Determine the (x, y) coordinate at the center of the cell enclosing the given text.  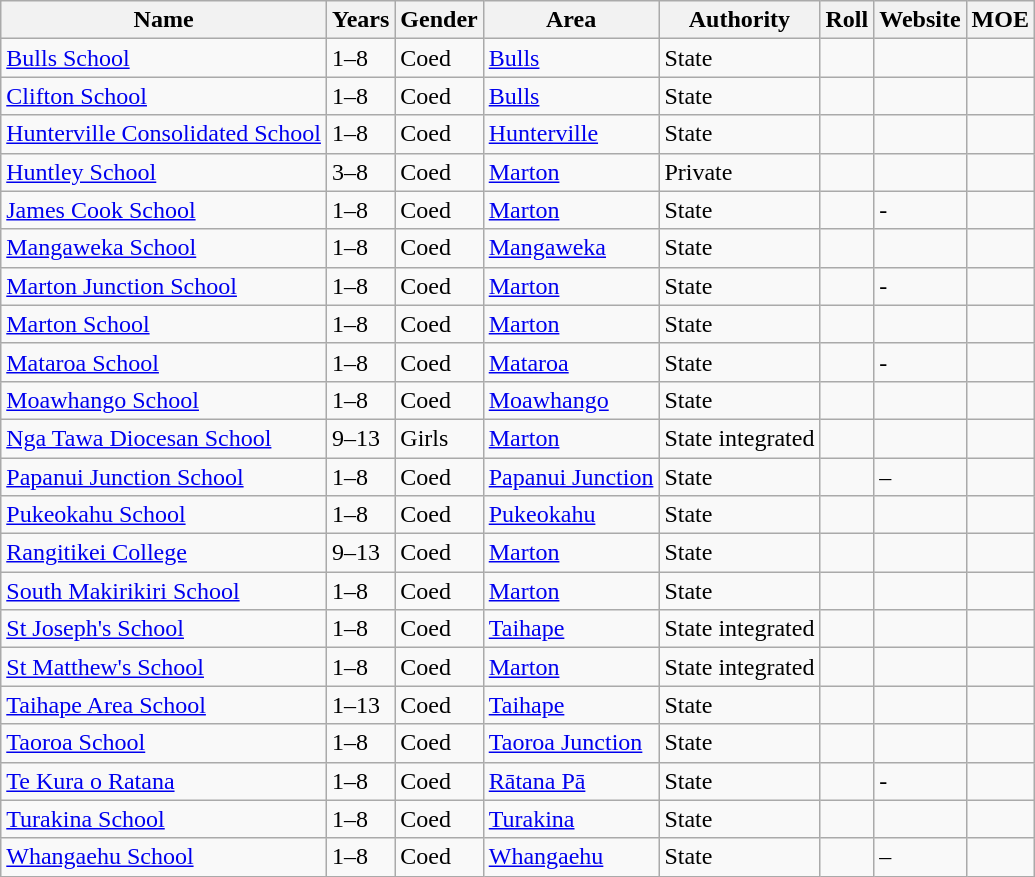
Whangaehu (571, 857)
Clifton School (164, 96)
Papanui Junction School (164, 477)
Marton School (164, 324)
Gender (439, 20)
St Matthew's School (164, 667)
Turakina School (164, 819)
Years (360, 20)
Private (740, 172)
Papanui Junction (571, 477)
Huntley School (164, 172)
Rangitikei College (164, 553)
St Joseph's School (164, 629)
Name (164, 20)
Girls (439, 438)
Hunterville Consolidated School (164, 134)
Mangaweka (571, 248)
MOE (1000, 20)
Bulls School (164, 58)
Te Kura o Ratana (164, 781)
James Cook School (164, 210)
Mangaweka School (164, 248)
Taoroa Junction (571, 743)
1–13 (360, 705)
Taihape Area School (164, 705)
South Makirikiri School (164, 591)
Website (920, 20)
3–8 (360, 172)
Mataroa School (164, 362)
Taoroa School (164, 743)
Pukeokahu (571, 515)
Turakina (571, 819)
Moawhango School (164, 400)
Whangaehu School (164, 857)
Area (571, 20)
Moawhango (571, 400)
Mataroa (571, 362)
Hunterville (571, 134)
Rātana Pā (571, 781)
Pukeokahu School (164, 515)
Authority (740, 20)
Marton Junction School (164, 286)
Nga Tawa Diocesan School (164, 438)
Roll (847, 20)
